Detect which cell encompasses the target text, then output its [x, y] center coordinate. 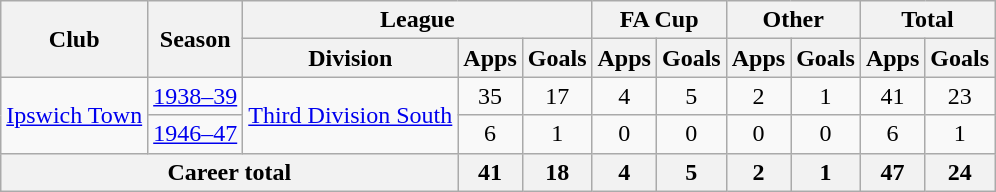
FA Cup [659, 20]
35 [490, 96]
Third Division South [350, 115]
18 [557, 172]
Club [74, 39]
47 [892, 172]
1946–47 [196, 134]
Total [927, 20]
1938–39 [196, 96]
Ipswich Town [74, 115]
Division [350, 58]
17 [557, 96]
24 [960, 172]
Other [793, 20]
League [418, 20]
Career total [230, 172]
Season [196, 39]
23 [960, 96]
